Pinpoint the cell where the given text exists, returning its (x, y) midpoint coordinate. 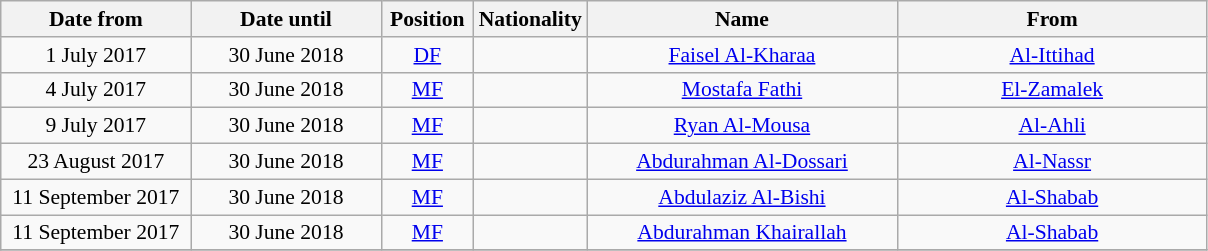
Al-Ittihad (1052, 55)
El-Zamalek (1052, 90)
1 July 2017 (96, 55)
Abdurahman Al-Dossari (742, 162)
Mostafa Fathi (742, 90)
Abdurahman Khairallah (742, 233)
Nationality (530, 19)
4 July 2017 (96, 90)
Al-Nassr (1052, 162)
Faisel Al-Kharaa (742, 55)
Date from (96, 19)
9 July 2017 (96, 126)
Date until (286, 19)
Ryan Al-Mousa (742, 126)
Abdulaziz Al-Bishi (742, 197)
DF (428, 55)
Name (742, 19)
From (1052, 19)
23 August 2017 (96, 162)
Al-Ahli (1052, 126)
Position (428, 19)
